Find where the given text appears and provide that cell's center as [X, Y] coordinate. 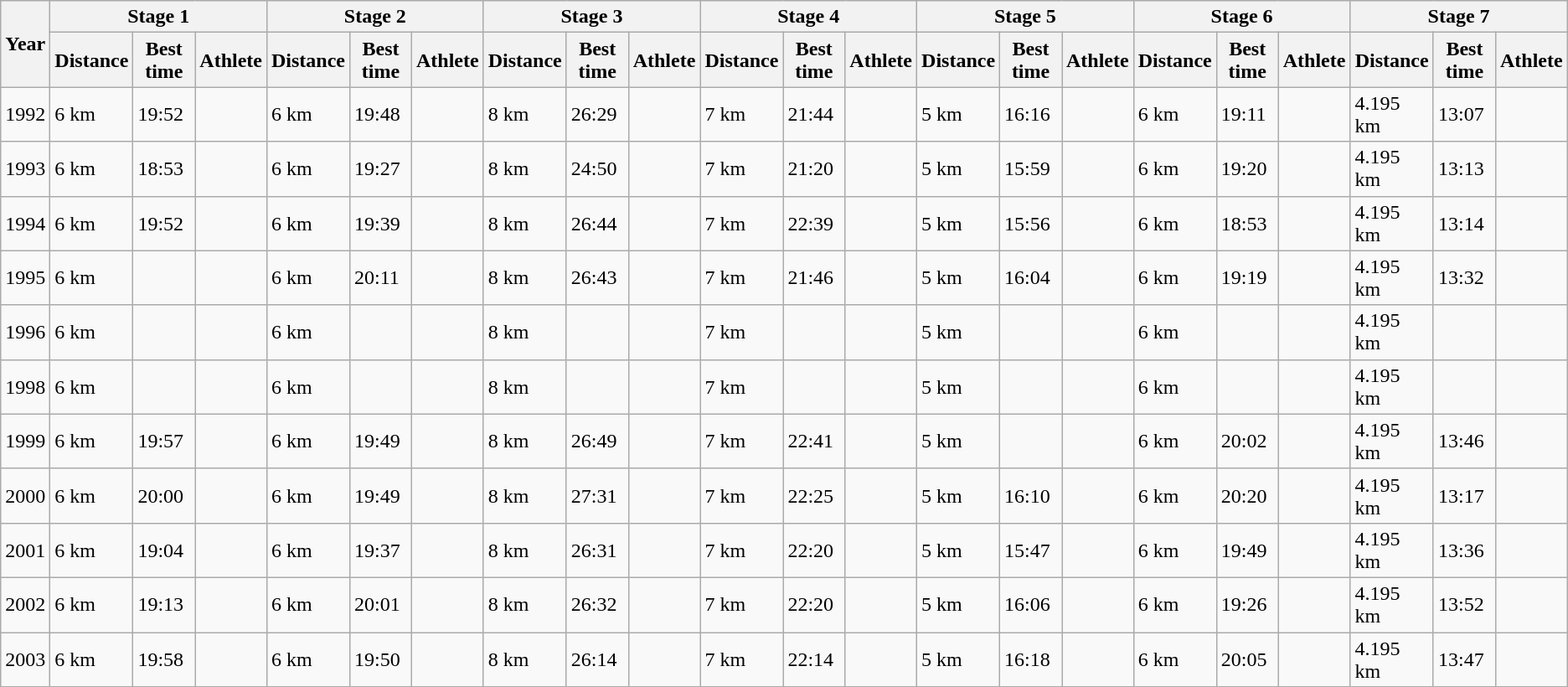
26:14 [597, 659]
Stage 2 [375, 17]
13:17 [1464, 496]
15:59 [1031, 169]
1996 [25, 332]
13:46 [1464, 441]
20:11 [381, 278]
Year [25, 44]
1992 [25, 114]
21:20 [814, 169]
19:20 [1247, 169]
15:56 [1031, 223]
16:18 [1031, 659]
Stage 1 [159, 17]
16:06 [1031, 605]
13:32 [1464, 278]
19:39 [381, 223]
13:47 [1464, 659]
16:04 [1031, 278]
1998 [25, 387]
26:29 [597, 114]
20:00 [164, 496]
26:43 [597, 278]
19:48 [381, 114]
16:16 [1031, 114]
19:27 [381, 169]
16:10 [1031, 496]
1995 [25, 278]
2002 [25, 605]
20:02 [1247, 441]
19:50 [381, 659]
Stage 5 [1025, 17]
20:20 [1247, 496]
26:44 [597, 223]
19:57 [164, 441]
19:11 [1247, 114]
19:13 [164, 605]
1993 [25, 169]
27:31 [597, 496]
2003 [25, 659]
13:14 [1464, 223]
13:07 [1464, 114]
20:05 [1247, 659]
22:41 [814, 441]
22:25 [814, 496]
13:13 [1464, 169]
21:46 [814, 278]
19:04 [164, 550]
20:01 [381, 605]
13:52 [1464, 605]
26:32 [597, 605]
24:50 [597, 169]
Stage 3 [591, 17]
21:44 [814, 114]
22:39 [814, 223]
19:19 [1247, 278]
22:14 [814, 659]
19:58 [164, 659]
15:47 [1031, 550]
2001 [25, 550]
13:36 [1464, 550]
26:49 [597, 441]
Stage 7 [1459, 17]
19:37 [381, 550]
19:26 [1247, 605]
2000 [25, 496]
Stage 6 [1241, 17]
Stage 4 [809, 17]
1999 [25, 441]
26:31 [597, 550]
1994 [25, 223]
